Extract the (X, Y) coordinate from the center of the cell holding the provided text.  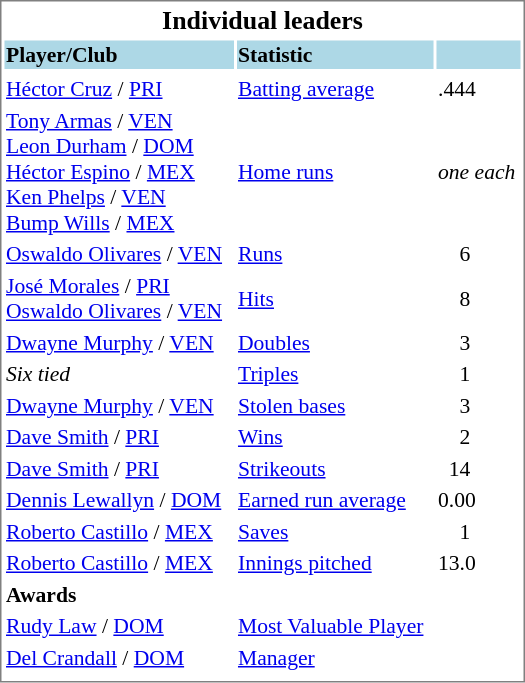
Innings pitched (334, 563)
one each (478, 171)
Batting average (334, 89)
Triples (334, 374)
Hits (334, 299)
Most Valuable Player (334, 626)
Tony Armas / VEN Leon Durham / DOM Héctor Espino / MEX Ken Phelps / VEN Bump Wills / MEX (118, 171)
Doubles (334, 342)
Runs (334, 254)
13.0 (478, 563)
Home runs (334, 171)
Six tied (118, 374)
Oswaldo Olivares / VEN (118, 254)
Saves (334, 532)
Manager (334, 658)
Player/Club (118, 54)
Earned run average (334, 500)
.444 (478, 89)
Awards (118, 594)
Statistic (334, 54)
Dennis Lewallyn / DOM (118, 500)
6 (478, 254)
Rudy Law / DOM (118, 626)
0.00 (478, 500)
Strikeouts (334, 468)
Wins (334, 437)
José Morales / PRI Oswaldo Olivares / VEN (118, 299)
Stolen bases (334, 406)
Individual leaders (262, 20)
8 (478, 299)
2 (478, 437)
14 (478, 468)
Héctor Cruz / PRI (118, 89)
Del Crandall / DOM (118, 658)
